Extract the (x, y) coordinate from the center of the cell holding the provided text.  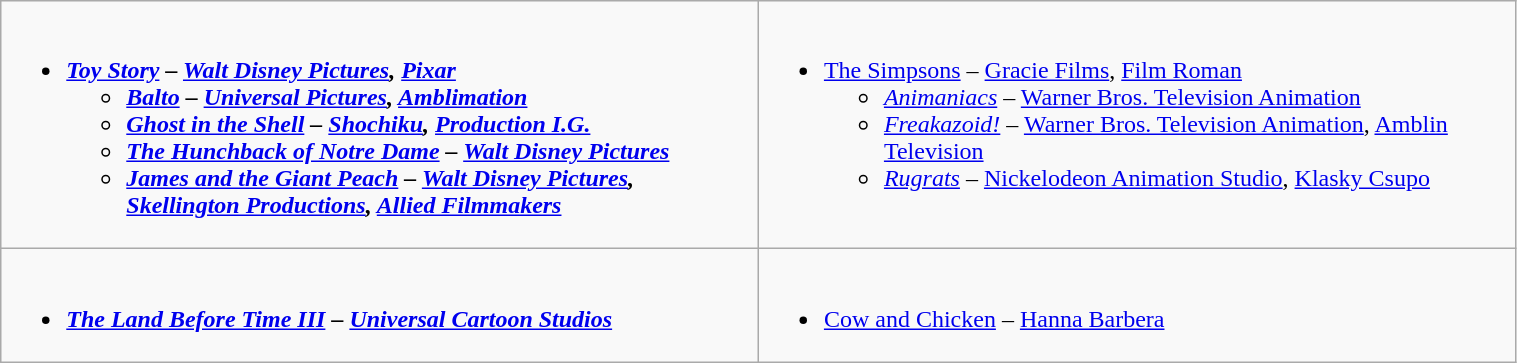
Cow and Chicken – Hanna Barbera (1137, 306)
The Land Before Time III – Universal Cartoon Studios (380, 306)
